Identify which cell holds the provided text, then report its [X, Y] central coordinate. 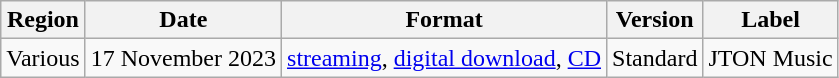
17 November 2023 [183, 58]
Format [444, 20]
Standard [655, 58]
Various [43, 58]
Label [770, 20]
Version [655, 20]
Date [183, 20]
JTON Music [770, 58]
streaming, digital download, CD [444, 58]
Region [43, 20]
